Detect which cell encompasses the target text, then output its (X, Y) center coordinate. 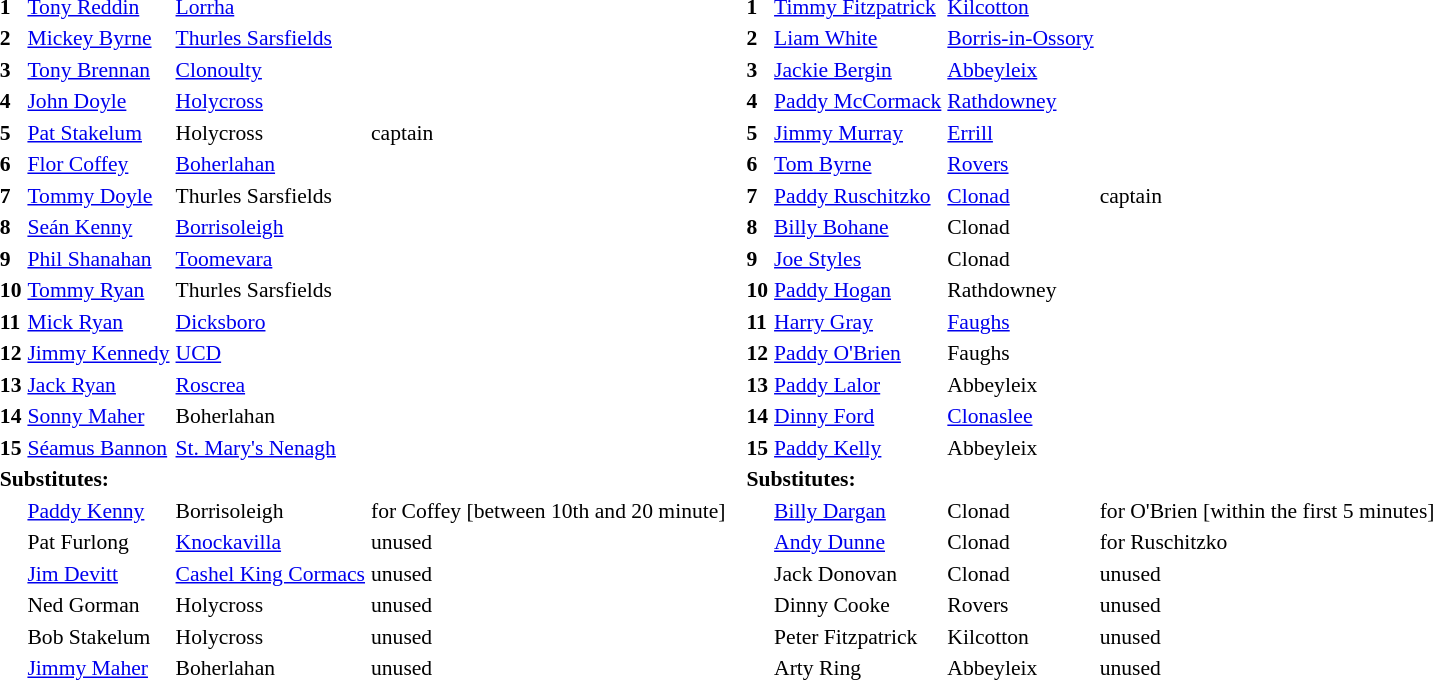
Roscrea (270, 384)
Tom Byrne (858, 164)
Toomevara (270, 258)
Flor Coffey (98, 164)
Paddy Kenny (98, 510)
Jackie Bergin (858, 70)
Pat Furlong (98, 542)
4 (758, 101)
Knockavilla (270, 542)
Tommy Doyle (98, 196)
Seán Kenny (98, 227)
Ned Gorman (98, 605)
13 (758, 384)
Substitutes: (920, 479)
Jimmy Murray (858, 132)
Jack Ryan (98, 384)
Paddy Kelly (858, 448)
Peter Fitzpatrick (858, 636)
Dinny Ford (858, 416)
Jack Donovan (858, 574)
Harry Gray (858, 322)
Tommy Ryan (98, 290)
15 (758, 448)
10 (758, 290)
UCD (270, 353)
John Doyle (98, 101)
14 (758, 416)
Cashel King Cormacs (270, 574)
9 (758, 258)
Paddy Hogan (858, 290)
Liam White (858, 38)
Pat Stakelum (98, 132)
11 (758, 322)
Andy Dunne (858, 542)
Phil Shanahan (98, 258)
Paddy Lalor (858, 384)
Dinny Cooke (858, 605)
Borris-in-Ossory (1020, 38)
Clonoulty (270, 70)
12 (758, 353)
Tony Brennan (98, 70)
Kilcotton (1020, 636)
6 (758, 164)
5 (758, 132)
Sonny Maher (98, 416)
Joe Styles (858, 258)
Errill (1020, 132)
Billy Dargan (858, 510)
Paddy Ruschitzko (858, 196)
7 (758, 196)
3 (758, 70)
Billy Bohane (858, 227)
Paddy O'Brien (858, 353)
Séamus Bannon (98, 448)
captain (548, 132)
for Coffey [between 10th and 20 minute] (548, 510)
St. Mary's Nenagh (270, 448)
Bob Stakelum (98, 636)
Dicksboro (270, 322)
Jim Devitt (98, 574)
Clonaslee (1020, 416)
8 (758, 227)
Paddy McCormack (858, 101)
2 (758, 38)
Mick Ryan (98, 322)
Jimmy Kennedy (98, 353)
Mickey Byrne (98, 38)
